Search for the cell housing the specified text and yield its [x, y] center coordinate. 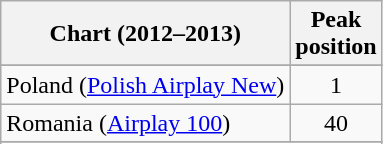
Peakposition [336, 34]
Chart (2012–2013) [146, 34]
Poland (Polish Airplay New) [146, 85]
1 [336, 85]
40 [336, 123]
Romania (Airplay 100) [146, 123]
